Return the [x, y] coordinate for the center point of the cell that contains the specified text.  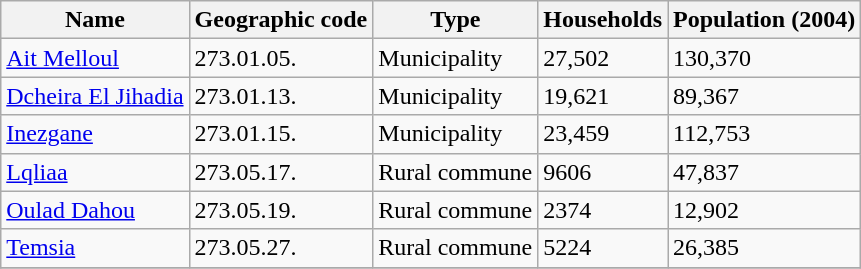
273.05.17. [281, 172]
27,502 [603, 58]
Inezgane [95, 134]
12,902 [764, 210]
Lqliaa [95, 172]
23,459 [603, 134]
Geographic code [281, 20]
Households [603, 20]
273.01.13. [281, 96]
273.05.27. [281, 248]
Name [95, 20]
26,385 [764, 248]
19,621 [603, 96]
89,367 [764, 96]
Ait Melloul [95, 58]
273.05.19. [281, 210]
Oulad Dahou [95, 210]
Temsia [95, 248]
9606 [603, 172]
47,837 [764, 172]
273.01.15. [281, 134]
Dcheira El Jihadia [95, 96]
Population (2004) [764, 20]
112,753 [764, 134]
130,370 [764, 58]
Type [456, 20]
5224 [603, 248]
273.01.05. [281, 58]
2374 [603, 210]
